Extract the (x, y) coordinate from the center of the cell holding the provided text.  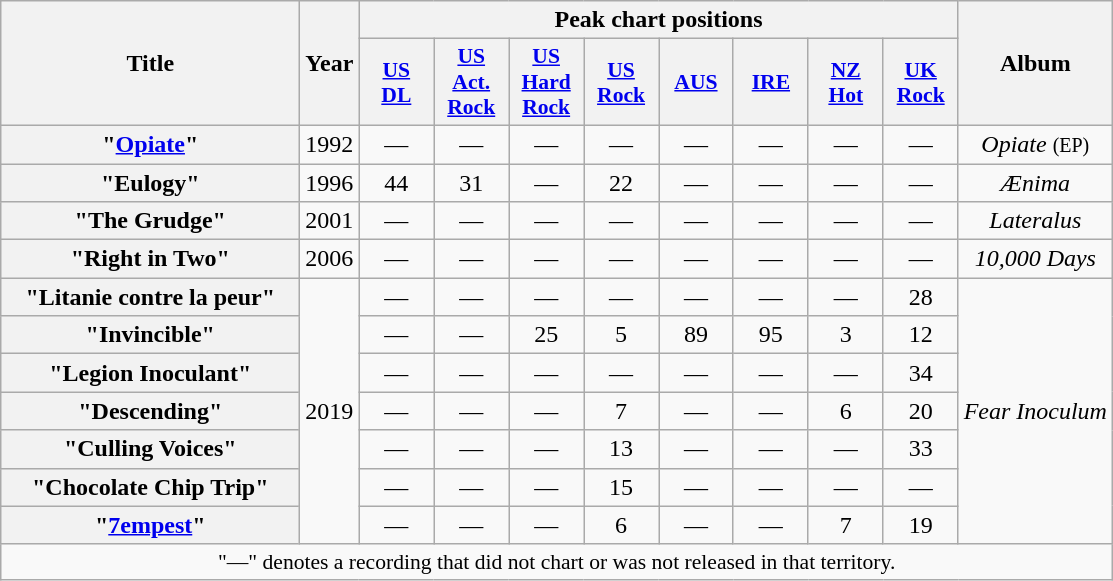
13 (622, 449)
Album (1035, 64)
2019 (330, 411)
Ænima (1035, 183)
"Litanie contre la peur" (150, 297)
NZHot (846, 82)
"—" denotes a recording that did not chart or was not released in that territory. (557, 562)
34 (920, 373)
Year (330, 64)
44 (396, 183)
USHardRock (546, 82)
AUS (696, 82)
3 (846, 335)
"Opiate" (150, 144)
"Eulogy" (150, 183)
"Legion Inoculant" (150, 373)
89 (696, 335)
20 (920, 411)
1996 (330, 183)
2001 (330, 221)
USAct. Rock (472, 82)
1992 (330, 144)
10,000 Days (1035, 259)
22 (622, 183)
Title (150, 64)
IRE (770, 82)
15 (622, 487)
"Chocolate Chip Trip" (150, 487)
12 (920, 335)
28 (920, 297)
31 (472, 183)
Opiate (EP) (1035, 144)
"Descending" (150, 411)
2006 (330, 259)
33 (920, 449)
"Right in Two" (150, 259)
"7empest" (150, 525)
"Culling Voices" (150, 449)
Peak chart positions (658, 20)
"Invincible" (150, 335)
Lateralus (1035, 221)
"The Grudge" (150, 221)
95 (770, 335)
25 (546, 335)
5 (622, 335)
USDL (396, 82)
Fear Inoculum (1035, 411)
UKRock (920, 82)
USRock (622, 82)
19 (920, 525)
